Detect which cell encompasses the target text, then output its (X, Y) center coordinate. 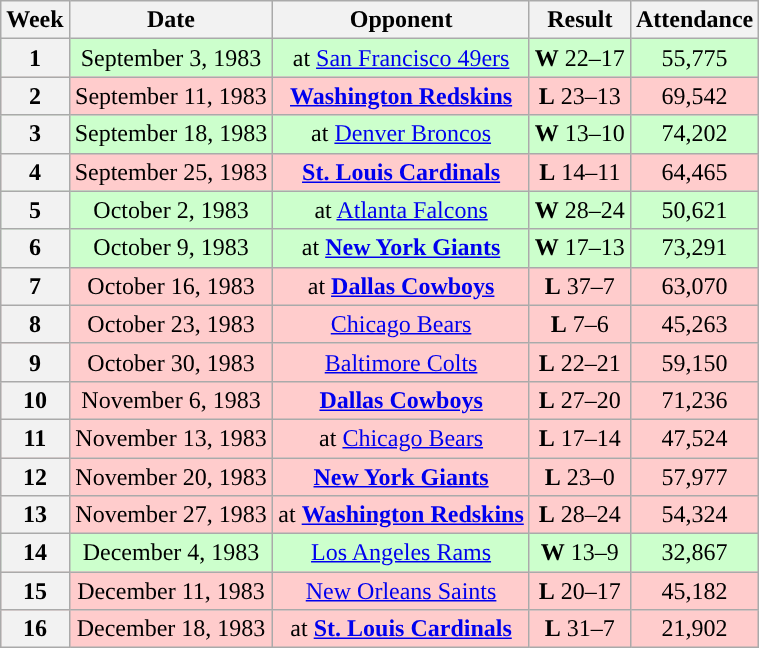
W 13–10 (580, 134)
L 17–14 (580, 438)
Dallas Cowboys (401, 400)
October 9, 1983 (171, 248)
October 23, 1983 (171, 324)
69,542 (694, 96)
L 28–24 (580, 515)
4 (35, 172)
6 (35, 248)
October 16, 1983 (171, 286)
at Dallas Cowboys (401, 286)
Washington Redskins (401, 96)
14 (35, 553)
December 11, 1983 (171, 591)
September 3, 1983 (171, 58)
8 (35, 324)
Baltimore Colts (401, 362)
September 18, 1983 (171, 134)
Result (580, 20)
October 30, 1983 (171, 362)
13 (35, 515)
50,621 (694, 210)
57,977 (694, 477)
73,291 (694, 248)
55,775 (694, 58)
Chicago Bears (401, 324)
L 22–21 (580, 362)
11 (35, 438)
L 27–20 (580, 400)
Los Angeles Rams (401, 553)
December 18, 1983 (171, 629)
New Orleans Saints (401, 591)
September 25, 1983 (171, 172)
1 (35, 58)
L 23–0 (580, 477)
Date (171, 20)
L 20–17 (580, 591)
November 13, 1983 (171, 438)
L 14–11 (580, 172)
St. Louis Cardinals (401, 172)
10 (35, 400)
L 7–6 (580, 324)
32,867 (694, 553)
45,263 (694, 324)
W 28–24 (580, 210)
October 2, 1983 (171, 210)
W 13–9 (580, 553)
74,202 (694, 134)
November 20, 1983 (171, 477)
at St. Louis Cardinals (401, 629)
L 37–7 (580, 286)
L 31–7 (580, 629)
21,902 (694, 629)
L 23–13 (580, 96)
Opponent (401, 20)
63,070 (694, 286)
5 (35, 210)
7 (35, 286)
71,236 (694, 400)
at Denver Broncos (401, 134)
at Washington Redskins (401, 515)
47,524 (694, 438)
Attendance (694, 20)
9 (35, 362)
at Chicago Bears (401, 438)
September 11, 1983 (171, 96)
12 (35, 477)
at San Francisco 49ers (401, 58)
3 (35, 134)
2 (35, 96)
15 (35, 591)
at Atlanta Falcons (401, 210)
54,324 (694, 515)
64,465 (694, 172)
W 17–13 (580, 248)
Week (35, 20)
New York Giants (401, 477)
16 (35, 629)
November 27, 1983 (171, 515)
December 4, 1983 (171, 553)
W 22–17 (580, 58)
November 6, 1983 (171, 400)
45,182 (694, 591)
59,150 (694, 362)
at New York Giants (401, 248)
